Find where the given text appears and provide that cell's center as [x, y] coordinate. 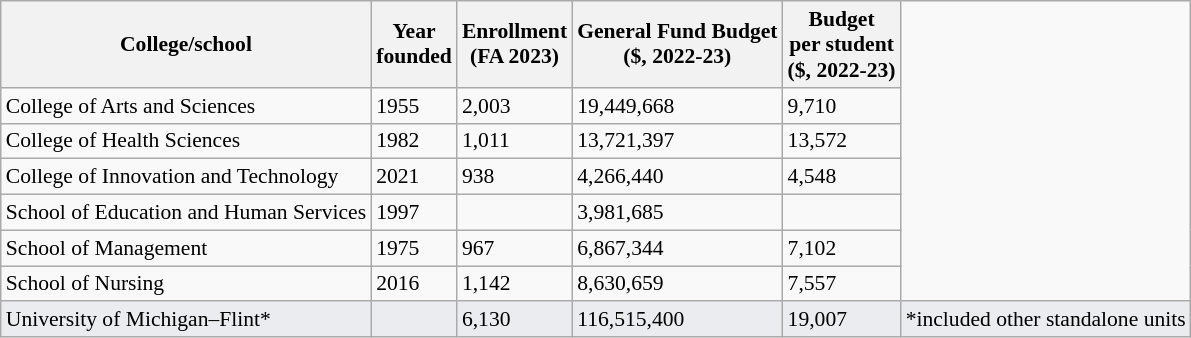
*included other standalone units [1046, 320]
2021 [414, 177]
Yearfounded [414, 44]
967 [514, 248]
6,130 [514, 320]
School of Education and Human Services [186, 213]
1982 [414, 141]
9,710 [842, 106]
General Fund Budget($, 2022-23) [677, 44]
1955 [414, 106]
College of Innovation and Technology [186, 177]
3,981,685 [677, 213]
College of Arts and Sciences [186, 106]
Enrollment(FA 2023) [514, 44]
Budgetper student($, 2022-23) [842, 44]
6,867,344 [677, 248]
University of Michigan–Flint* [186, 320]
2,003 [514, 106]
1997 [414, 213]
4,266,440 [677, 177]
College of Health Sciences [186, 141]
1,142 [514, 284]
School of Management [186, 248]
8,630,659 [677, 284]
13,572 [842, 141]
19,449,668 [677, 106]
7,102 [842, 248]
4,548 [842, 177]
116,515,400 [677, 320]
7,557 [842, 284]
1,011 [514, 141]
19,007 [842, 320]
13,721,397 [677, 141]
2016 [414, 284]
School of Nursing [186, 284]
College/school [186, 44]
1975 [414, 248]
938 [514, 177]
